Find where the given text appears and provide that cell's center as (x, y) coordinate. 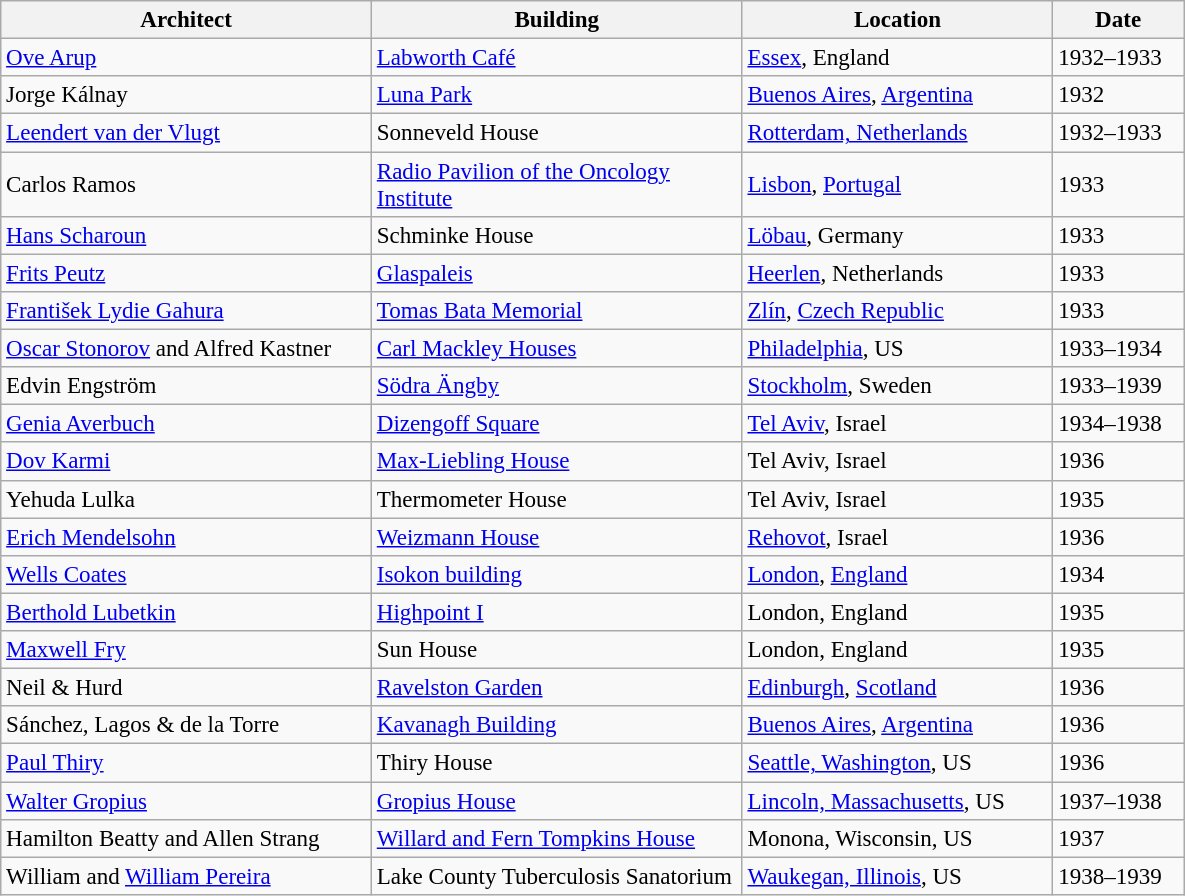
Willard and Fern Tompkins House (556, 839)
Glaspaleis (556, 273)
1933–1939 (1118, 386)
Löbau, Germany (898, 236)
Edinburgh, Scotland (898, 688)
Erich Mendelsohn (186, 537)
Walter Gropius (186, 801)
Hamilton Beatty and Allen Strang (186, 839)
Building (556, 20)
Neil & Hurd (186, 688)
Location (898, 20)
Lincoln, Massachusetts, US (898, 801)
Wells Coates (186, 575)
Maxwell Fry (186, 650)
Edvin Engström (186, 386)
Stockholm, Sweden (898, 386)
Schminke House (556, 236)
Max-Liebling House (556, 462)
1937–1938 (1118, 801)
Tomas Bata Memorial (556, 311)
Isokon building (556, 575)
Zlín, Czech Republic (898, 311)
Lake County Tuberculosis Sanatorium (556, 876)
Dizengoff Square (556, 424)
Radio Pavilion of the Oncology Institute (556, 184)
1933–1934 (1118, 349)
Hans Scharoun (186, 236)
Monona, Wisconsin, US (898, 839)
Kavanagh Building (556, 725)
František Lydie Gahura (186, 311)
Gropius House (556, 801)
1934–1938 (1118, 424)
1932 (1118, 95)
Lisbon, Portugal (898, 184)
Frits Peutz (186, 273)
Yehuda Lulka (186, 499)
Jorge Kálnay (186, 95)
Luna Park (556, 95)
Heerlen, Netherlands (898, 273)
Rotterdam, Netherlands (898, 133)
Leendert van der Vlugt (186, 133)
Carl Mackley Houses (556, 349)
Date (1118, 20)
1937 (1118, 839)
Sun House (556, 650)
Labworth Café (556, 58)
Thiry House (556, 763)
Ove Arup (186, 58)
Paul Thiry (186, 763)
Genia Averbuch (186, 424)
Highpoint I (556, 612)
Seattle, Washington, US (898, 763)
Sánchez, Lagos & de la Torre (186, 725)
Sonneveld House (556, 133)
1938–1939 (1118, 876)
1934 (1118, 575)
William and William Pereira (186, 876)
Oscar Stonorov and Alfred Kastner (186, 349)
Waukegan, Illinois, US (898, 876)
Philadelphia, US (898, 349)
Carlos Ramos (186, 184)
Södra Ängby (556, 386)
Berthold Lubetkin (186, 612)
Architect (186, 20)
Thermometer House (556, 499)
Weizmann House (556, 537)
Essex, England (898, 58)
Rehovot, Israel (898, 537)
Dov Karmi (186, 462)
Ravelston Garden (556, 688)
